Identify which cell holds the provided text, then report its [x, y] central coordinate. 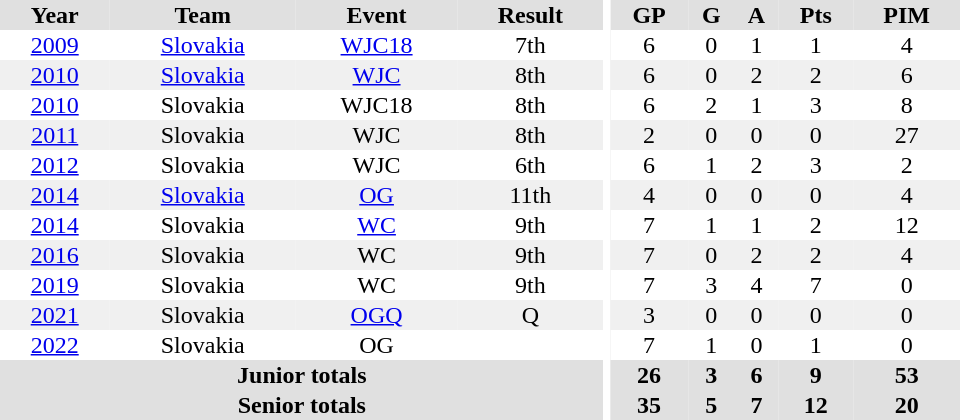
A [757, 15]
7th [530, 45]
Pts [816, 15]
2016 [54, 255]
Q [530, 315]
9 [816, 375]
8 [906, 105]
2019 [54, 285]
Result [530, 15]
Year [54, 15]
Senior totals [302, 405]
11th [530, 195]
PIM [906, 15]
2022 [54, 345]
6th [530, 165]
27 [906, 135]
53 [906, 375]
2012 [54, 165]
2021 [54, 315]
G [712, 15]
26 [649, 375]
5 [712, 405]
Event [376, 15]
GP [649, 15]
Junior totals [302, 375]
2009 [54, 45]
20 [906, 405]
35 [649, 405]
OGQ [376, 315]
2011 [54, 135]
Team [202, 15]
